Return (X, Y) of the center of cell containing provided text 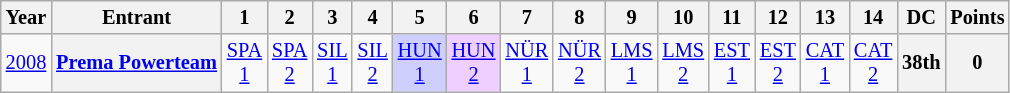
SIL1 (332, 63)
0 (977, 63)
1 (244, 17)
NÜR1 (526, 63)
38th (921, 63)
SIL2 (372, 63)
CAT2 (873, 63)
SPA2 (290, 63)
EST2 (778, 63)
Entrant (136, 17)
6 (474, 17)
Prema Powerteam (136, 63)
Year (26, 17)
7 (526, 17)
12 (778, 17)
10 (683, 17)
SPA1 (244, 63)
LMS1 (632, 63)
EST1 (732, 63)
LMS2 (683, 63)
13 (825, 17)
3 (332, 17)
DC (921, 17)
9 (632, 17)
CAT1 (825, 63)
Points (977, 17)
14 (873, 17)
2008 (26, 63)
5 (420, 17)
4 (372, 17)
8 (580, 17)
HUN2 (474, 63)
HUN1 (420, 63)
NÜR2 (580, 63)
11 (732, 17)
2 (290, 17)
